Return [x, y] of the center of cell containing provided text 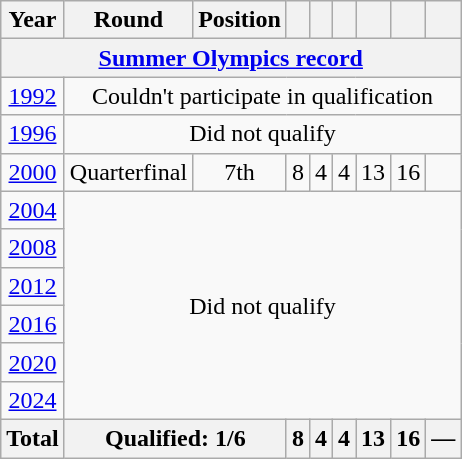
2020 [33, 362]
Total [33, 438]
2012 [33, 286]
Year [33, 20]
2024 [33, 400]
2000 [33, 172]
Qualified: 1/6 [175, 438]
1992 [33, 96]
Couldn't participate in qualification [262, 96]
1996 [33, 134]
7th [240, 172]
Summer Olympics record [231, 58]
2016 [33, 324]
Position [240, 20]
Quarterfinal [128, 172]
Round [128, 20]
2004 [33, 210]
— [444, 438]
2008 [33, 248]
